Capture the cell that displays the provided text and extract its [x, y] central coordinate. 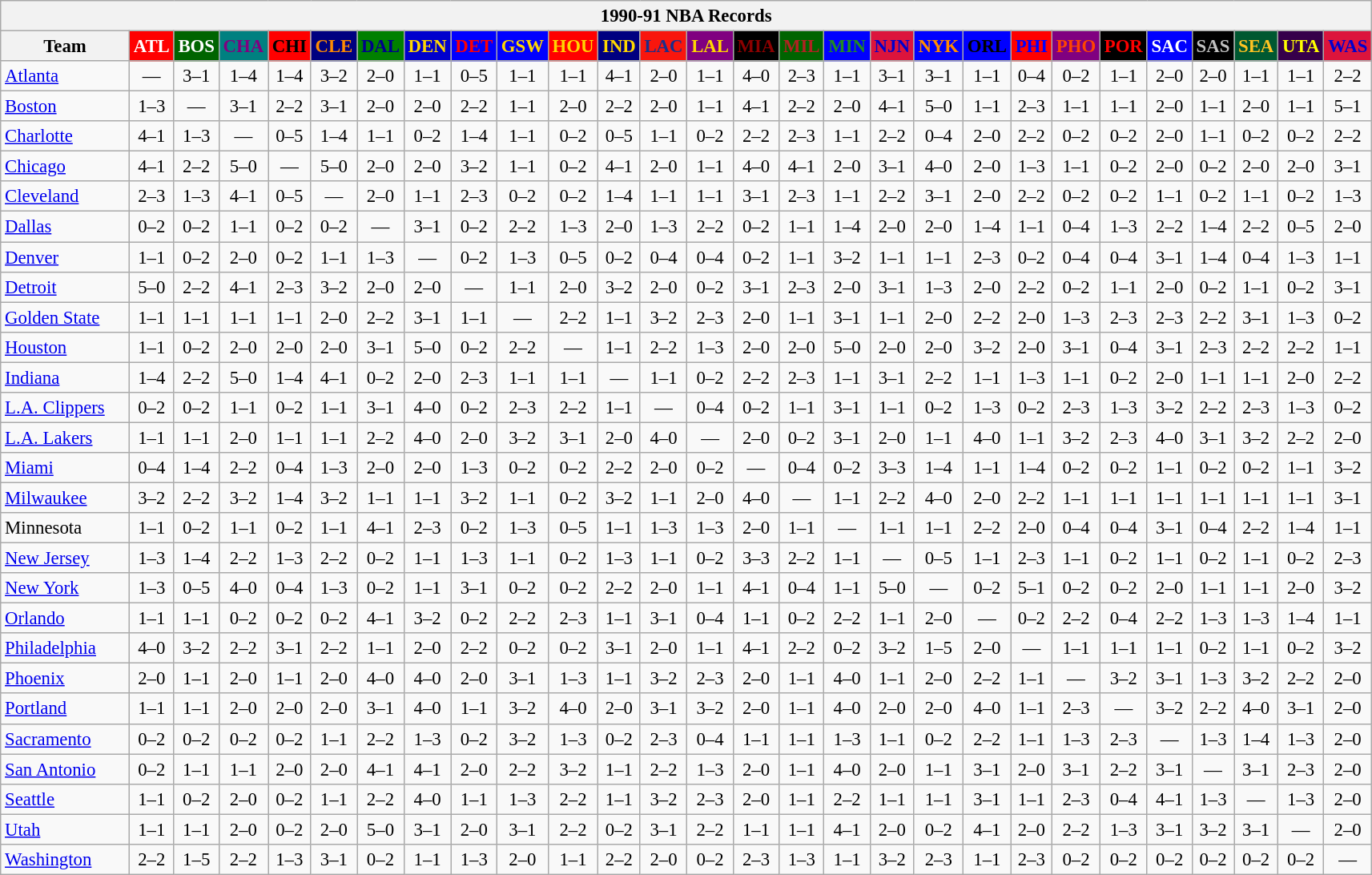
DAL [381, 46]
New Jersey [66, 558]
Houston [66, 347]
HOU [573, 46]
Orlando [66, 619]
WAS [1348, 46]
Indiana [66, 377]
Phoenix [66, 679]
Chicago [66, 167]
DET [474, 46]
BOS [196, 46]
Seattle [66, 799]
LAL [710, 46]
GSW [522, 46]
Sacramento [66, 739]
LAC [663, 46]
L.A. Clippers [66, 408]
SAC [1169, 46]
Miami [66, 468]
ORL [987, 46]
Charlotte [66, 136]
Washington [66, 860]
Minnesota [66, 528]
IND [619, 46]
Philadelphia [66, 648]
UTA [1301, 46]
MIN [847, 46]
SEA [1256, 46]
NYK [939, 46]
SAS [1213, 46]
Boston [66, 107]
Golden State [66, 317]
CHA [243, 46]
Utah [66, 829]
Portland [66, 709]
Milwaukee [66, 498]
Denver [66, 257]
MIL [802, 46]
Team [66, 46]
Cleveland [66, 196]
San Antonio [66, 769]
CLE [333, 46]
DEN [428, 46]
POR [1123, 46]
Dallas [66, 227]
MIA [756, 46]
NJN [892, 46]
PHI [1032, 46]
ATL [151, 46]
CHI [289, 46]
L.A. Lakers [66, 437]
New York [66, 588]
Atlanta [66, 76]
PHO [1076, 46]
Detroit [66, 287]
1990-91 NBA Records [686, 16]
